Detect which cell encompasses the target text, then output its (X, Y) center coordinate. 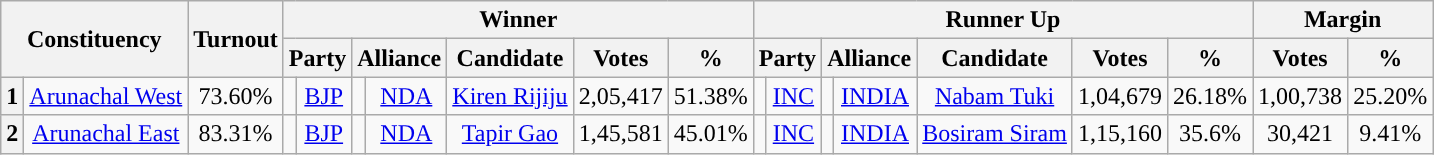
Tapir Gao (510, 134)
25.20% (1390, 96)
1,45,581 (620, 134)
Kiren Rijiju (510, 96)
83.31% (236, 134)
Nabam Tuki (995, 96)
Margin (1343, 20)
Winner (518, 20)
Constituency (94, 39)
1,15,160 (1120, 134)
51.38% (710, 96)
73.60% (236, 96)
9.41% (1390, 134)
Bosiram Siram (995, 134)
35.6% (1210, 134)
2 (12, 134)
1 (12, 96)
30,421 (1300, 134)
Arunachal West (106, 96)
Turnout (236, 39)
Runner Up (1002, 20)
1,04,679 (1120, 96)
1,00,738 (1300, 96)
2,05,417 (620, 96)
Arunachal East (106, 134)
45.01% (710, 134)
26.18% (1210, 96)
